Return [X, Y] of the center of cell containing provided text 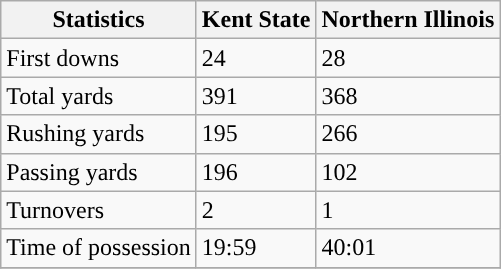
Total yards [99, 96]
Time of possession [99, 248]
28 [408, 58]
195 [256, 134]
102 [408, 172]
Northern Illinois [408, 20]
391 [256, 96]
40:01 [408, 248]
Kent State [256, 20]
196 [256, 172]
Turnovers [99, 210]
368 [408, 96]
Passing yards [99, 172]
266 [408, 134]
First downs [99, 58]
24 [256, 58]
Rushing yards [99, 134]
19:59 [256, 248]
Statistics [99, 20]
2 [256, 210]
1 [408, 210]
